Return [X, Y] of the center of cell containing provided text 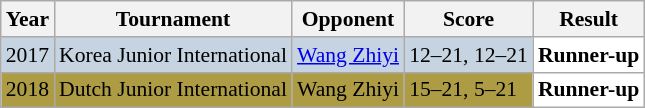
Score [468, 19]
2017 [28, 55]
Year [28, 19]
Tournament [173, 19]
Opponent [348, 19]
Korea Junior International [173, 55]
Result [588, 19]
12–21, 12–21 [468, 55]
Dutch Junior International [173, 90]
15–21, 5–21 [468, 90]
2018 [28, 90]
